Output the [x, y] coordinate of the center of the cell containing the given text.  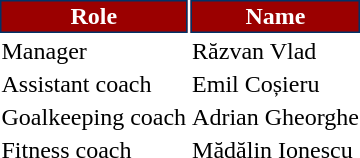
Manager [94, 51]
Goalkeeping coach [94, 117]
Role [94, 16]
Assistant coach [94, 84]
